Find where the given text appears and provide that cell's center as [x, y] coordinate. 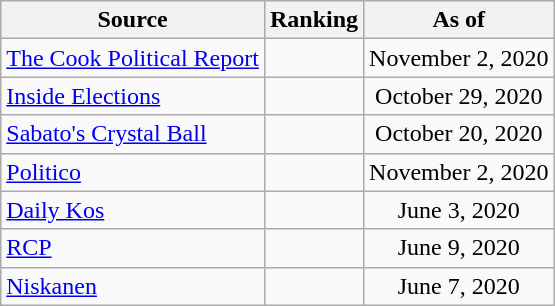
Sabato's Crystal Ball [133, 134]
June 7, 2020 [459, 286]
June 3, 2020 [459, 210]
RCP [133, 248]
The Cook Political Report [133, 58]
Ranking [314, 20]
October 29, 2020 [459, 96]
Politico [133, 172]
As of [459, 20]
October 20, 2020 [459, 134]
Daily Kos [133, 210]
Niskanen [133, 286]
June 9, 2020 [459, 248]
Inside Elections [133, 96]
Source [133, 20]
